From the cell containing the given text, extract its center point as (x, y) coordinate. 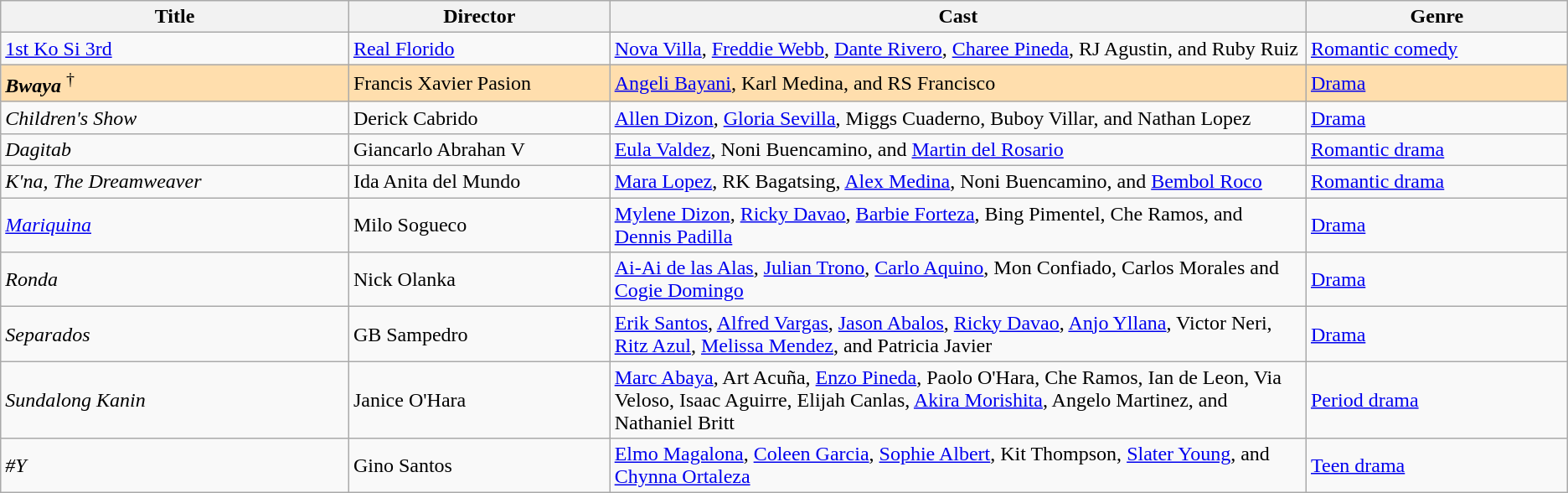
Janice O'Hara (479, 400)
Angeli Bayani, Karl Medina, and RS Francisco (958, 84)
Period drama (1436, 400)
Eula Valdez, Noni Buencamino, and Martin del Rosario (958, 149)
Genre (1436, 17)
Mylene Dizon, Ricky Davao, Barbie Forteza, Bing Pimentel, Che Ramos, and Dennis Padilla (958, 225)
Gino Santos (479, 466)
Nick Olanka (479, 280)
Romantic comedy (1436, 49)
Title (175, 17)
Giancarlo Abrahan V (479, 149)
1st Ko Si 3rd (175, 49)
Separados (175, 334)
Ida Anita del Mundo (479, 182)
Francis Xavier Pasion (479, 84)
Sundalong Kanin (175, 400)
GB Sampedro (479, 334)
Teen drama (1436, 466)
Mariquina (175, 225)
Nova Villa, Freddie Webb, Dante Rivero, Charee Pineda, RJ Agustin, and Ruby Ruiz (958, 49)
Mara Lopez, RK Bagatsing, Alex Medina, Noni Buencamino, and Bembol Roco (958, 182)
Bwaya † (175, 84)
Elmo Magalona, Coleen Garcia, Sophie Albert, Kit Thompson, Slater Young, and Chynna Ortaleza (958, 466)
Ai-Ai de las Alas, Julian Trono, Carlo Aquino, Mon Confiado, Carlos Morales and Cogie Domingo (958, 280)
Erik Santos, Alfred Vargas, Jason Abalos, Ricky Davao, Anjo Yllana, Victor Neri, Ritz Azul, Melissa Mendez, and Patricia Javier (958, 334)
Children's Show (175, 117)
Real Florido (479, 49)
Dagitab (175, 149)
#Y (175, 466)
Cast (958, 17)
Ronda (175, 280)
Milo Sogueco (479, 225)
K'na, The Dreamweaver (175, 182)
Derick Cabrido (479, 117)
Allen Dizon, Gloria Sevilla, Miggs Cuaderno, Buboy Villar, and Nathan Lopez (958, 117)
Director (479, 17)
